Search for the cell housing the specified text and yield its [X, Y] center coordinate. 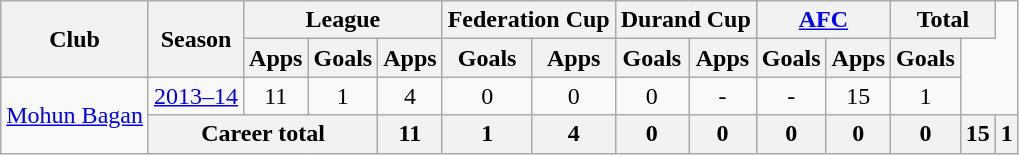
Season [196, 39]
League [344, 20]
AFC [823, 20]
Career total [262, 134]
Durand Cup [686, 20]
Federation Cup [528, 20]
Club [75, 39]
Total [944, 20]
2013–14 [196, 96]
Mohun Bagan [75, 115]
